Scan for the cell matching the given text and deliver its [x, y] coordinate at center. 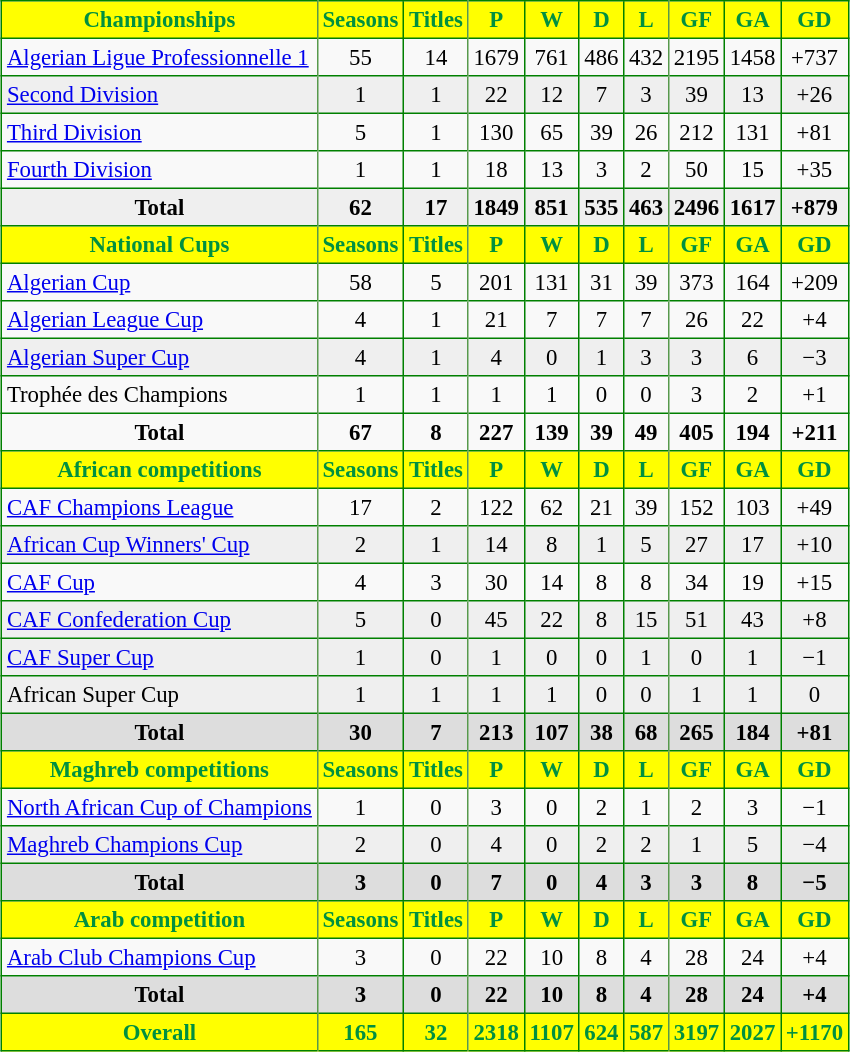
34 [696, 582]
Maghreb competitions [160, 770]
45 [496, 620]
Trophée des Champions [160, 395]
−4 [815, 845]
Algerian Ligue Professionnelle 1 [160, 57]
Fourth Division [160, 170]
African Super Cup [160, 695]
201 [496, 282]
587 [646, 1032]
32 [436, 1032]
−3 [815, 357]
Arab competition [160, 920]
152 [696, 507]
+1 [815, 395]
49 [646, 432]
Second Division [160, 95]
6 [752, 357]
2195 [696, 57]
Algerian Cup [160, 282]
184 [752, 732]
+26 [815, 95]
486 [602, 57]
Arab Club Champions Cup [160, 957]
103 [752, 507]
405 [696, 432]
3197 [696, 1032]
18 [496, 170]
Maghreb Champions Cup [160, 845]
139 [552, 432]
Algerian Super Cup [160, 357]
851 [552, 207]
213 [496, 732]
Algerian League Cup [160, 320]
Third Division [160, 132]
+10 [815, 545]
Overall [160, 1032]
31 [602, 282]
67 [360, 432]
+8 [815, 620]
+879 [815, 207]
51 [696, 620]
12 [552, 95]
65 [552, 132]
55 [360, 57]
58 [360, 282]
212 [696, 132]
1617 [752, 207]
130 [496, 132]
+15 [815, 582]
North African Cup of Champions [160, 807]
CAF Champions League [160, 507]
1107 [552, 1032]
761 [552, 57]
107 [552, 732]
68 [646, 732]
164 [752, 282]
+209 [815, 282]
43 [752, 620]
50 [696, 170]
2496 [696, 207]
African Cup Winners' Cup [160, 545]
+211 [815, 432]
535 [602, 207]
1849 [496, 207]
CAF Cup [160, 582]
19 [752, 582]
1458 [752, 57]
National Cups [160, 245]
194 [752, 432]
+49 [815, 507]
2318 [496, 1032]
432 [646, 57]
1679 [496, 57]
165 [360, 1032]
2027 [752, 1032]
+1170 [815, 1032]
+737 [815, 57]
CAF Confederation Cup [160, 620]
265 [696, 732]
227 [496, 432]
624 [602, 1032]
122 [496, 507]
Championships [160, 20]
463 [646, 207]
27 [696, 545]
+35 [815, 170]
373 [696, 282]
African competitions [160, 470]
−5 [815, 882]
CAF Super Cup [160, 657]
38 [602, 732]
